Extract the [X, Y] coordinate from the center of the cell holding the provided text.  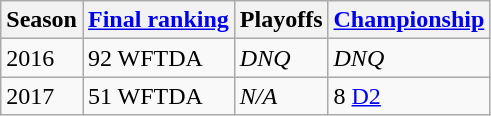
Playoffs [281, 20]
Championship [409, 20]
N/A [281, 96]
8 D2 [409, 96]
51 WFTDA [158, 96]
Final ranking [158, 20]
Season [42, 20]
92 WFTDA [158, 58]
2016 [42, 58]
2017 [42, 96]
